Detect which cell encompasses the target text, then output its (X, Y) center coordinate. 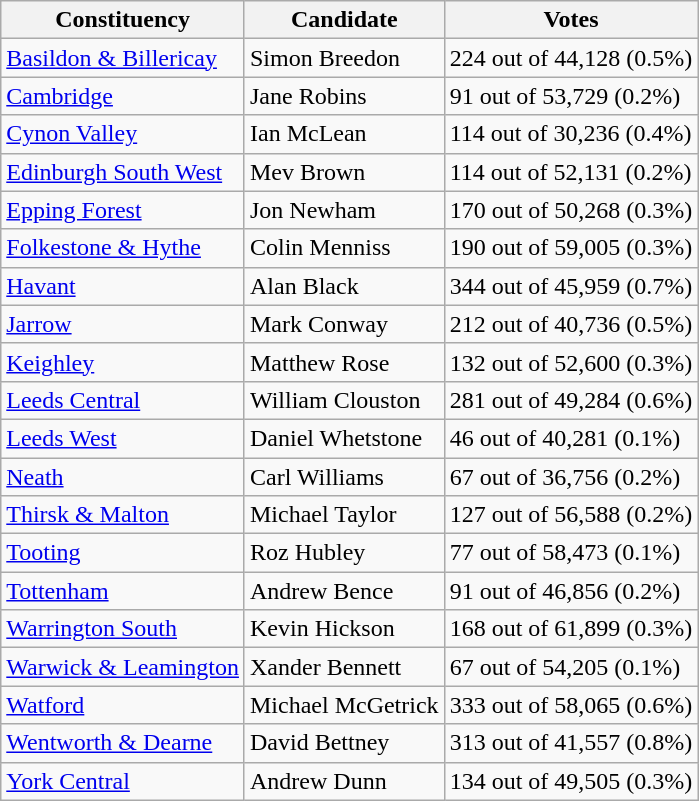
Votes (571, 20)
170 out of 50,268 (0.3%) (571, 210)
Simon Breedon (344, 58)
168 out of 61,899 (0.3%) (571, 629)
Watford (123, 705)
91 out of 53,729 (0.2%) (571, 96)
Alan Black (344, 286)
224 out of 44,128 (0.5%) (571, 58)
127 out of 56,588 (0.2%) (571, 515)
Kevin Hickson (344, 629)
Carl Williams (344, 477)
Michael McGetrick (344, 705)
Basildon & Billericay (123, 58)
313 out of 41,557 (0.8%) (571, 743)
344 out of 45,959 (0.7%) (571, 286)
David Bettney (344, 743)
91 out of 46,856 (0.2%) (571, 591)
Thirsk & Malton (123, 515)
Neath (123, 477)
Cynon Valley (123, 134)
Mev Brown (344, 172)
Xander Bennett (344, 667)
114 out of 52,131 (0.2%) (571, 172)
Colin Menniss (344, 248)
Epping Forest (123, 210)
114 out of 30,236 (0.4%) (571, 134)
Ian McLean (344, 134)
Andrew Bence (344, 591)
Tottenham (123, 591)
Daniel Whetstone (344, 438)
Jarrow (123, 324)
Wentworth & Dearne (123, 743)
190 out of 59,005 (0.3%) (571, 248)
Havant (123, 286)
67 out of 36,756 (0.2%) (571, 477)
Michael Taylor (344, 515)
York Central (123, 781)
Candidate (344, 20)
67 out of 54,205 (0.1%) (571, 667)
William Clouston (344, 400)
Leeds West (123, 438)
134 out of 49,505 (0.3%) (571, 781)
Edinburgh South West (123, 172)
Warrington South (123, 629)
Jane Robins (344, 96)
212 out of 40,736 (0.5%) (571, 324)
46 out of 40,281 (0.1%) (571, 438)
Roz Hubley (344, 553)
281 out of 49,284 (0.6%) (571, 400)
Cambridge (123, 96)
Leeds Central (123, 400)
Folkestone & Hythe (123, 248)
77 out of 58,473 (0.1%) (571, 553)
Warwick & Leamington (123, 667)
Constituency (123, 20)
Andrew Dunn (344, 781)
333 out of 58,065 (0.6%) (571, 705)
Tooting (123, 553)
Keighley (123, 362)
Matthew Rose (344, 362)
Mark Conway (344, 324)
Jon Newham (344, 210)
132 out of 52,600 (0.3%) (571, 362)
